Extract the [x, y] coordinate from the center of the cell holding the provided text.  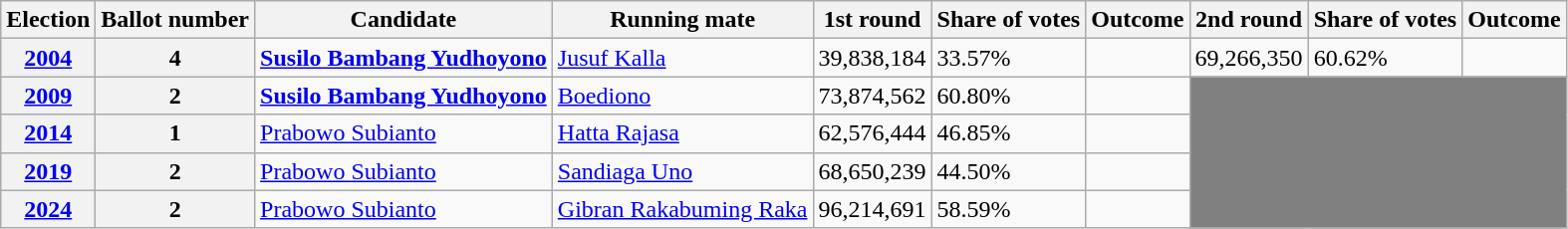
39,838,184 [873, 58]
Ballot number [175, 20]
58.59% [1008, 209]
68,650,239 [873, 171]
2009 [48, 96]
2024 [48, 209]
2nd round [1249, 20]
Running mate [682, 20]
Hatta Rajasa [682, 133]
Jusuf Kalla [682, 58]
73,874,562 [873, 96]
Election [48, 20]
2004 [48, 58]
46.85% [1008, 133]
2019 [48, 171]
1st round [873, 20]
1 [175, 133]
4 [175, 58]
44.50% [1008, 171]
Candidate [404, 20]
Boediono [682, 96]
69,266,350 [1249, 58]
33.57% [1008, 58]
60.80% [1008, 96]
Sandiaga Uno [682, 171]
2014 [48, 133]
Gibran Rakabuming Raka [682, 209]
62,576,444 [873, 133]
60.62% [1385, 58]
96,214,691 [873, 209]
